Output the [X, Y] coordinate of the center of the cell containing the given text.  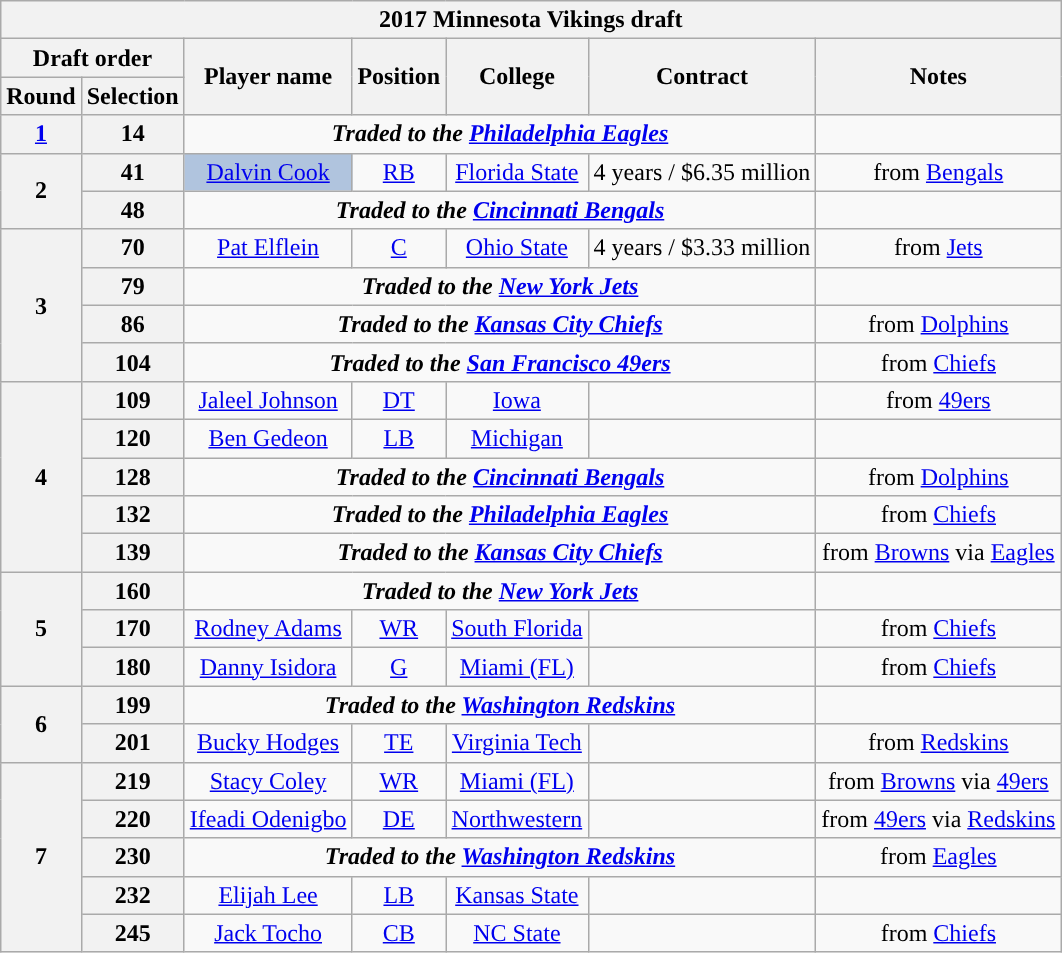
Virginia Tech [517, 743]
TE [399, 743]
4 [41, 476]
G [399, 667]
41 [132, 172]
Iowa [517, 400]
70 [132, 248]
Traded to the San Francisco 49ers [500, 362]
1 [41, 134]
from Eagles [938, 857]
DE [399, 819]
College [517, 77]
South Florida [517, 629]
2 [41, 191]
Dalvin Cook [268, 172]
201 [132, 743]
4 years / $6.35 million [702, 172]
220 [132, 819]
Michigan [517, 438]
Notes [938, 77]
5 [41, 629]
Ben Gedeon [268, 438]
7 [41, 857]
Ifeadi Odenigbo [268, 819]
CB [399, 933]
Player name [268, 77]
from Jets [938, 248]
Pat Elflein [268, 248]
199 [132, 705]
C [399, 248]
245 [132, 933]
Northwestern [517, 819]
14 [132, 134]
Elijah Lee [268, 895]
180 [132, 667]
170 [132, 629]
Danny Isidora [268, 667]
Round [41, 96]
Ohio State [517, 248]
232 [132, 895]
Kansas State [517, 895]
Position [399, 77]
RB [399, 172]
from Browns via 49ers [938, 781]
139 [132, 553]
86 [132, 324]
from 49ers [938, 400]
Jaleel Johnson [268, 400]
48 [132, 210]
from 49ers via Redskins [938, 819]
219 [132, 781]
6 [41, 724]
Contract [702, 77]
Bucky Hodges [268, 743]
2017 Minnesota Vikings draft [531, 20]
from Browns via Eagles [938, 553]
Rodney Adams [268, 629]
160 [132, 591]
DT [399, 400]
Florida State [517, 172]
4 years / $3.33 million [702, 248]
109 [132, 400]
104 [132, 362]
Jack Tocho [268, 933]
NC State [517, 933]
128 [132, 477]
230 [132, 857]
Stacy Coley [268, 781]
Selection [132, 96]
132 [132, 515]
79 [132, 286]
Draft order [92, 58]
120 [132, 438]
3 [41, 305]
from Bengals [938, 172]
from Redskins [938, 743]
